Capture the cell that displays the provided text and extract its (x, y) central coordinate. 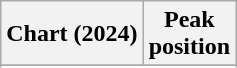
Peakposition (189, 34)
Chart (2024) (72, 34)
